Provide the (X, Y) coordinate of the cell's center where the given text is located.  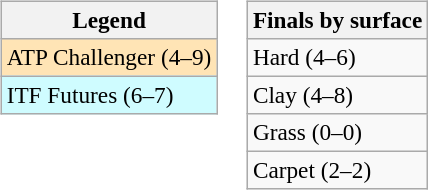
Grass (0–0) (337, 133)
ATP Challenger (4–9) (108, 57)
Hard (4–6) (337, 57)
Legend (108, 20)
Carpet (2–2) (337, 171)
Clay (4–8) (337, 95)
ITF Futures (6–7) (108, 95)
Finals by surface (337, 20)
